Provide the [x, y] coordinate of the cell's center where the given text is located.  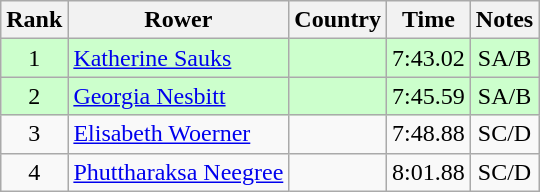
Rower [178, 20]
7:48.88 [429, 134]
Time [429, 20]
3 [34, 134]
Elisabeth Woerner [178, 134]
2 [34, 96]
Phuttharaksa Neegree [178, 172]
1 [34, 58]
8:01.88 [429, 172]
Katherine Sauks [178, 58]
Notes [504, 20]
Rank [34, 20]
7:43.02 [429, 58]
Georgia Nesbitt [178, 96]
7:45.59 [429, 96]
4 [34, 172]
Country [338, 20]
